Provide the [X, Y] coordinate of the cell's center where the given text is located.  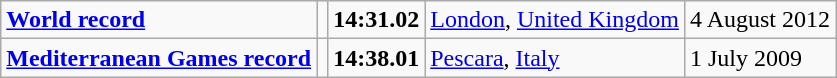
4 August 2012 [760, 20]
Mediterranean Games record [159, 58]
World record [159, 20]
14:38.01 [376, 58]
1 July 2009 [760, 58]
14:31.02 [376, 20]
Pescara, Italy [555, 58]
London, United Kingdom [555, 20]
